Identify which cell holds the provided text, then report its [X, Y] central coordinate. 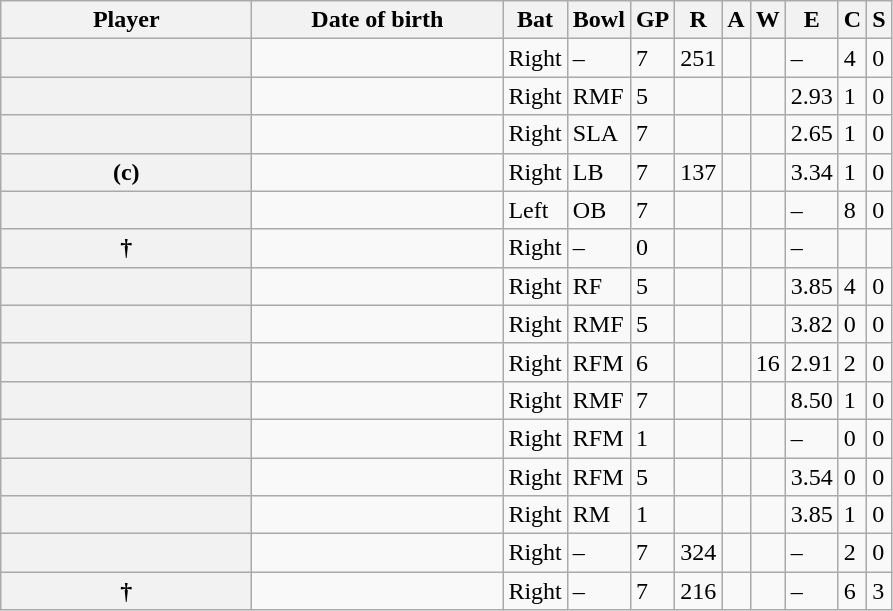
3.82 [812, 324]
C [852, 20]
3.34 [812, 172]
2.93 [812, 96]
137 [698, 172]
Left [535, 210]
OB [598, 210]
216 [698, 591]
Bat [535, 20]
S [879, 20]
RF [598, 286]
GP [652, 20]
RM [598, 515]
3.54 [812, 477]
SLA [598, 134]
Player [126, 20]
(c) [126, 172]
16 [768, 362]
8 [852, 210]
Bowl [598, 20]
324 [698, 553]
LB [598, 172]
2.91 [812, 362]
3 [879, 591]
Date of birth [378, 20]
251 [698, 58]
8.50 [812, 400]
E [812, 20]
A [736, 20]
2.65 [812, 134]
R [698, 20]
W [768, 20]
